Scan for the cell matching the given text and deliver its [X, Y] coordinate at center. 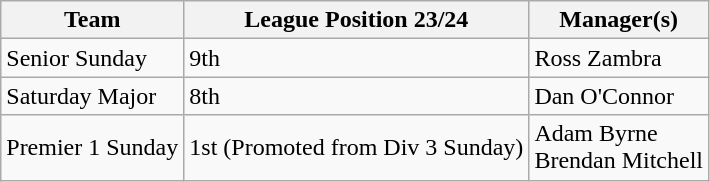
Team [92, 20]
9th [356, 58]
Ross Zambra [619, 58]
Manager(s) [619, 20]
Dan O'Connor [619, 96]
Premier 1 Sunday [92, 148]
1st (Promoted from Div 3 Sunday) [356, 148]
Senior Sunday [92, 58]
Saturday Major [92, 96]
Adam ByrneBrendan Mitchell [619, 148]
League Position 23/24 [356, 20]
8th [356, 96]
